Scan for the cell matching the given text and deliver its [x, y] coordinate at center. 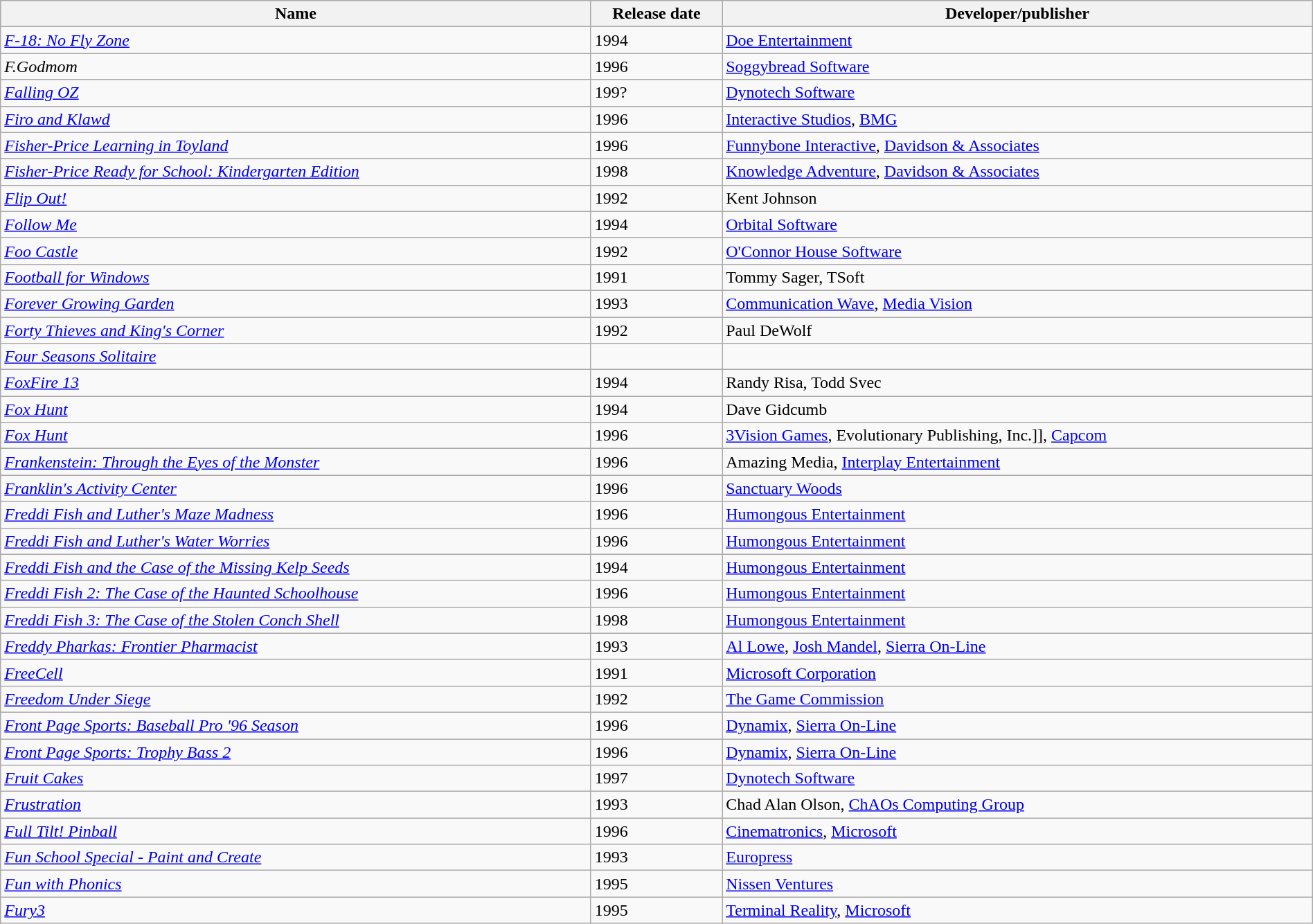
Foo Castle [296, 251]
Amazing Media, Interplay Entertainment [1018, 462]
Fisher-Price Learning in Toyland [296, 145]
Interactive Studios, BMG [1018, 119]
Football for Windows [296, 277]
Europress [1018, 858]
Four Seasons Solitaire [296, 357]
FoxFire 13 [296, 383]
Firo and Klawd [296, 119]
Fun with Phonics [296, 884]
F.Godmom [296, 66]
Dave Gidcumb [1018, 409]
Funnybone Interactive, Davidson & Associates [1018, 145]
Terminal Reality, Microsoft [1018, 910]
Freddi Fish and Luther's Water Worries [296, 541]
Frankenstein: Through the Eyes of the Monster [296, 462]
Forty Thieves and King's Corner [296, 330]
Kent Johnson [1018, 198]
Freddi Fish and the Case of the Missing Kelp Seeds [296, 567]
Freddy Pharkas: Frontier Pharmacist [296, 646]
Franklin's Activity Center [296, 488]
The Game Commission [1018, 699]
FreeCell [296, 673]
Al Lowe, Josh Mandel, Sierra On-Line [1018, 646]
F-18: No Fly Zone [296, 40]
Microsoft Corporation [1018, 673]
Sanctuary Woods [1018, 488]
Tommy Sager, TSoft [1018, 277]
Knowledge Adventure, Davidson & Associates [1018, 172]
Soggybread Software [1018, 66]
Name [296, 14]
1997 [656, 779]
Randy Risa, Todd Svec [1018, 383]
Chad Alan Olson, ChAOs Computing Group [1018, 805]
Fun School Special - Paint and Create [296, 858]
Doe Entertainment [1018, 40]
Front Page Sports: Baseball Pro '96 Season [296, 725]
Fisher-Price Ready for School: Kindergarten Edition [296, 172]
Cinematronics, Microsoft [1018, 831]
199? [656, 93]
Communication Wave, Media Vision [1018, 303]
Orbital Software [1018, 224]
Developer/publisher [1018, 14]
Freddi Fish and Luther's Maze Madness [296, 515]
Freddi Fish 2: The Case of the Haunted Schoolhouse [296, 594]
Freddi Fish 3: The Case of the Stolen Conch Shell [296, 620]
Falling OZ [296, 93]
Freedom Under Siege [296, 699]
Full Tilt! Pinball [296, 831]
Flip Out! [296, 198]
Front Page Sports: Trophy Bass 2 [296, 752]
Paul DeWolf [1018, 330]
Nissen Ventures [1018, 884]
Follow Me [296, 224]
Fury3 [296, 910]
3Vision Games, Evolutionary Publishing, Inc.]], Capcom [1018, 436]
Frustration [296, 805]
Release date [656, 14]
Fruit Cakes [296, 779]
O'Connor House Software [1018, 251]
Forever Growing Garden [296, 303]
